Capture the cell that displays the provided text and extract its (X, Y) central coordinate. 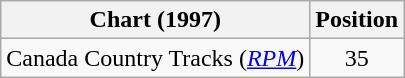
Canada Country Tracks (RPM) (156, 58)
35 (357, 58)
Position (357, 20)
Chart (1997) (156, 20)
